For the text-containing cell, return its midpoint in [x, y] coordinate format. 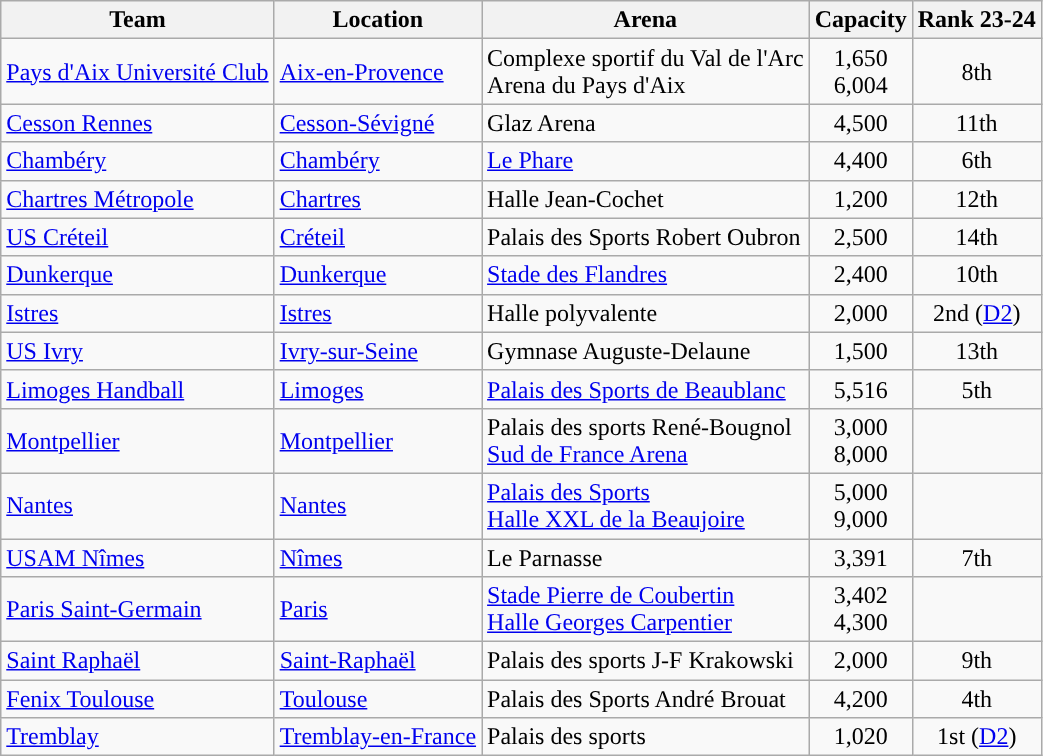
Cesson Rennes [138, 123]
Gymnase Auguste-Delaune [646, 351]
Créteil [378, 237]
1,500 [860, 351]
5th [976, 389]
Nîmes [378, 557]
Palais des SportsHalle XXL de la Beaujoire [646, 506]
1,6506,004 [860, 72]
3,391 [860, 557]
3,000 8,000 [860, 440]
Toulouse [378, 699]
Palais des Sports Robert Oubron [646, 237]
Tremblay [138, 737]
1st (D2) [976, 737]
Capacity [860, 20]
Stade Pierre de CoubertinHalle Georges Carpentier [646, 610]
Palais des sports J-F Krakowski [646, 661]
Halle Jean-Cochet [646, 199]
4th [976, 699]
Cesson-Sévigné [378, 123]
5,000 9,000 [860, 506]
Arena [646, 20]
Pays d'Aix Université Club [138, 72]
14th [976, 237]
5,516 [860, 389]
US Ivry [138, 351]
7th [976, 557]
Chartres [378, 199]
Ivry-sur-Seine [378, 351]
Stade des Flandres [646, 275]
12th [976, 199]
Saint Raphaël [138, 661]
Saint-Raphaël [378, 661]
Limoges [378, 389]
1,200 [860, 199]
Tremblay-en-France [378, 737]
Palais des Sports de Beaublanc [646, 389]
4,500 [860, 123]
4,200 [860, 699]
8th [976, 72]
13th [976, 351]
10th [976, 275]
Rank 23-24 [976, 20]
Paris Saint-Germain [138, 610]
2,500 [860, 237]
2,400 [860, 275]
2nd (D2) [976, 313]
Team [138, 20]
6th [976, 161]
Chartres Métropole [138, 199]
Complexe sportif du Val de l'ArcArena du Pays d'Aix [646, 72]
Palais des Sports André Brouat [646, 699]
Le Parnasse [646, 557]
Palais des sports René-BougnolSud de France Arena [646, 440]
USAM Nîmes [138, 557]
US Créteil [138, 237]
Limoges Handball [138, 389]
3,402 4,300 [860, 610]
Fenix Toulouse [138, 699]
11th [976, 123]
Location [378, 20]
Halle polyvalente [646, 313]
Glaz Arena [646, 123]
Paris [378, 610]
1,020 [860, 737]
4,400 [860, 161]
Palais des sports [646, 737]
Le Phare [646, 161]
Aix-en-Provence [378, 72]
9th [976, 661]
